Extract the (X, Y) coordinate from the center of the cell holding the provided text.  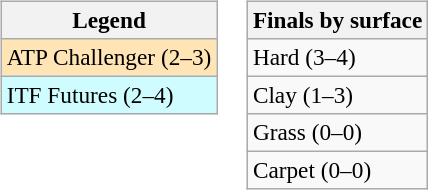
ITF Futures (2–4) (108, 95)
Hard (3–4) (337, 57)
ATP Challenger (2–3) (108, 57)
Grass (0–0) (337, 133)
Finals by surface (337, 20)
Carpet (0–0) (337, 171)
Legend (108, 20)
Clay (1–3) (337, 95)
